Output the [x, y] coordinate of the center of the cell containing the given text.  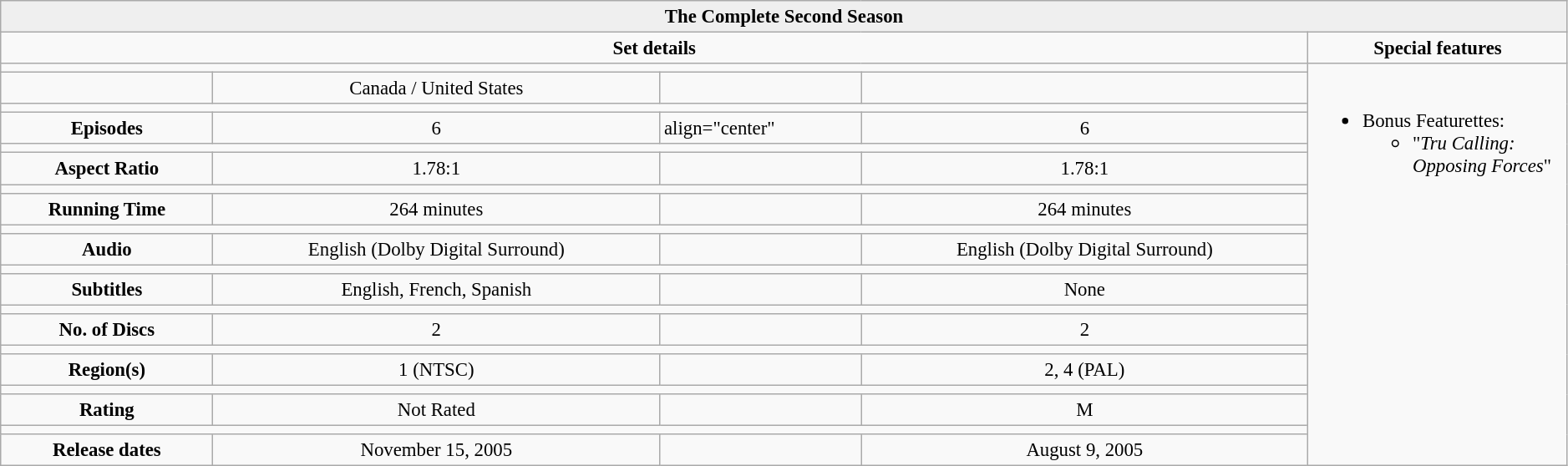
M [1084, 410]
Episodes [107, 129]
English, French, Spanish [436, 290]
August 9, 2005 [1084, 450]
Subtitles [107, 290]
2, 4 (PAL) [1084, 370]
Release dates [107, 450]
align="center" [760, 129]
Canada / United States [436, 89]
Set details [655, 48]
Bonus Featurettes:"Tru Calling: Opposing Forces" [1439, 265]
Not Rated [436, 410]
November 15, 2005 [436, 450]
The Complete Second Season [784, 17]
Rating [107, 410]
Region(s) [107, 370]
Audio [107, 249]
1 (NTSC) [436, 370]
No. of Discs [107, 330]
None [1084, 290]
Special features [1439, 48]
Aspect Ratio [107, 169]
Running Time [107, 209]
